Search for the cell housing the specified text and yield its [X, Y] center coordinate. 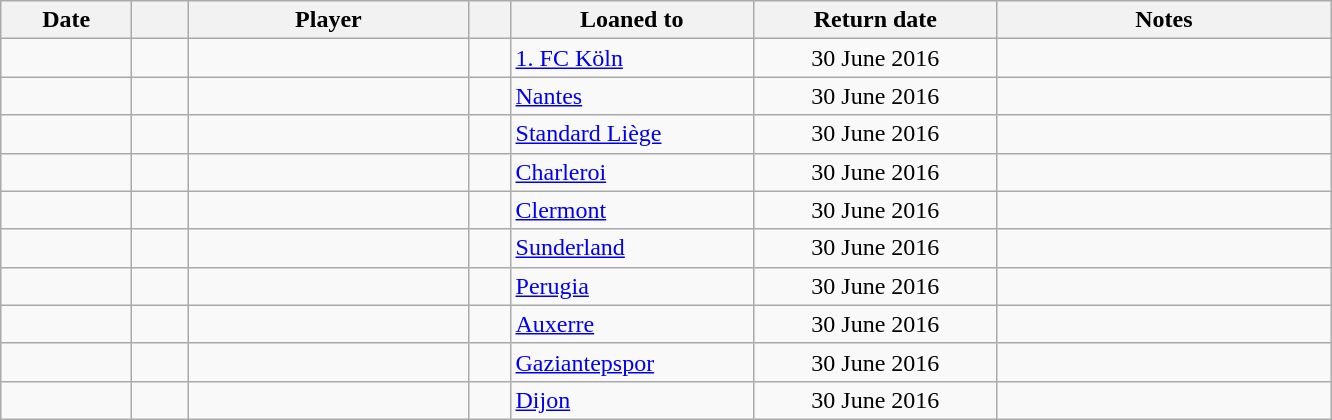
Nantes [632, 96]
Player [328, 20]
Gaziantepspor [632, 362]
Clermont [632, 210]
Perugia [632, 286]
Dijon [632, 400]
1. FC Köln [632, 58]
Auxerre [632, 324]
Charleroi [632, 172]
Date [66, 20]
Sunderland [632, 248]
Standard Liège [632, 134]
Notes [1164, 20]
Loaned to [632, 20]
Return date [876, 20]
